Detect which cell encompasses the target text, then output its [x, y] center coordinate. 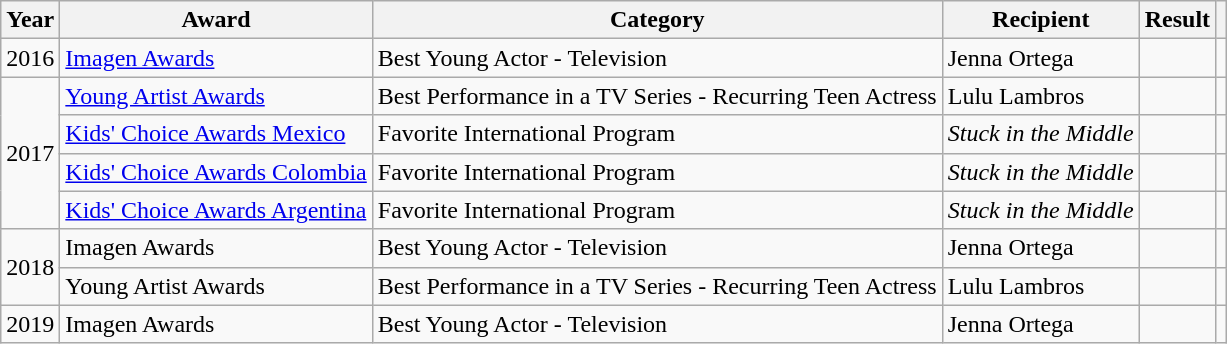
2019 [30, 324]
Kids' Choice Awards Colombia [216, 172]
2016 [30, 58]
Recipient [1040, 20]
Award [216, 20]
2017 [30, 153]
Year [30, 20]
Kids' Choice Awards Mexico [216, 134]
Kids' Choice Awards Argentina [216, 210]
Result [1177, 20]
2018 [30, 267]
Category [657, 20]
